Scan for the cell matching the given text and deliver its (X, Y) coordinate at center. 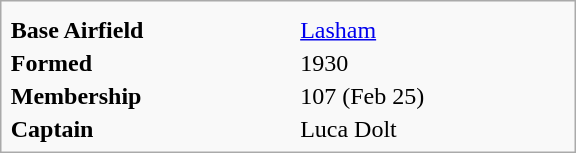
1930 (433, 63)
107 (Feb 25) (433, 96)
Captain (152, 129)
Base Airfield (152, 30)
Formed (152, 63)
Membership (152, 96)
Lasham (433, 30)
Luca Dolt (433, 129)
